Scan for the cell matching the given text and deliver its [X, Y] coordinate at center. 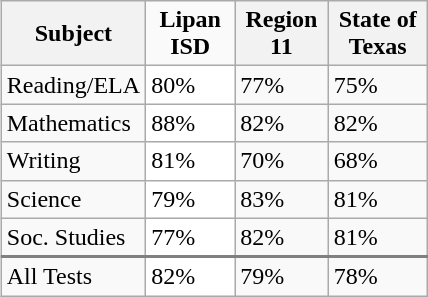
Mathematics [73, 123]
83% [282, 199]
Reading/ELA [73, 85]
70% [282, 161]
78% [378, 276]
State of Texas [378, 34]
68% [378, 161]
88% [190, 123]
All Tests [73, 276]
80% [190, 85]
Lipan ISD [190, 34]
Science [73, 199]
Writing [73, 161]
75% [378, 85]
Region 11 [282, 34]
Subject [73, 34]
Soc. Studies [73, 238]
